Determine the [X, Y] coordinate at the center of the cell enclosing the given text.  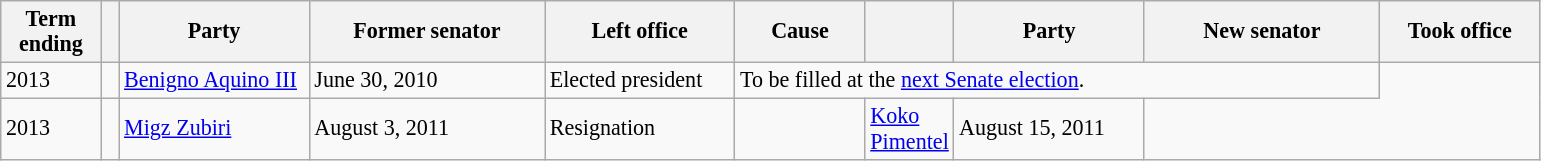
Elected president [639, 80]
Koko Pimentel [910, 128]
June 30, 2010 [426, 80]
Migz Zubiri [214, 128]
Resignation [639, 128]
August 3, 2011 [426, 128]
Cause [800, 30]
Former senator [426, 30]
New senator [1262, 30]
Benigno Aquino III [214, 80]
To be filled at the next Senate election. [1058, 80]
August 15, 2011 [1049, 128]
Took office [1460, 30]
Left office [639, 30]
Term ending [51, 30]
